Return the [x, y] coordinate for the center point of the cell that contains the specified text.  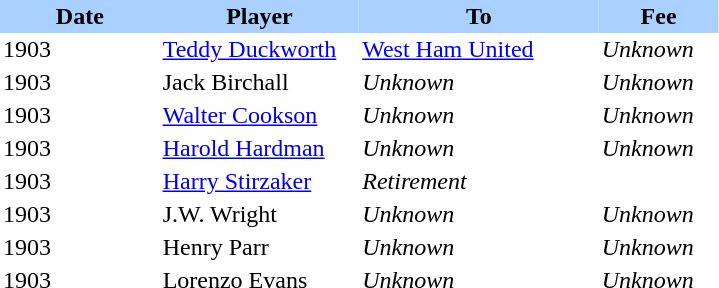
West Ham United [478, 50]
Fee [659, 16]
Date [80, 16]
Walter Cookson [260, 116]
Teddy Duckworth [260, 50]
J.W. Wright [260, 214]
Harry Stirzaker [260, 182]
To [478, 16]
Player [260, 16]
Harold Hardman [260, 148]
Retirement [478, 182]
Henry Parr [260, 248]
Jack Birchall [260, 82]
